Provide the [x, y] coordinate of the cell's center where the given text is located.  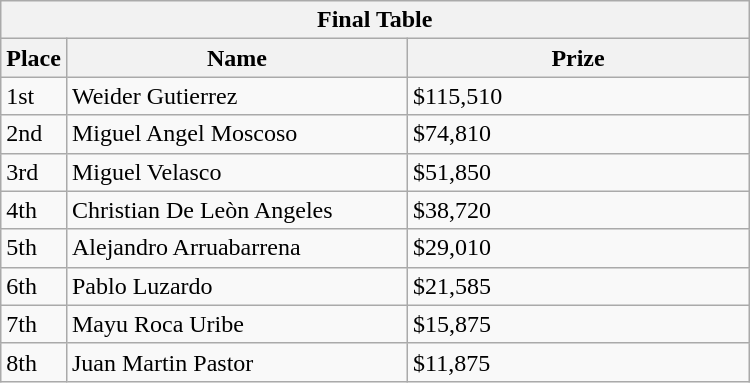
$15,875 [578, 324]
$51,850 [578, 172]
Miguel Angel Moscoso [236, 134]
8th [34, 362]
$38,720 [578, 210]
Miguel Velasco [236, 172]
$115,510 [578, 96]
3rd [34, 172]
4th [34, 210]
Alejandro Arruabarrena [236, 248]
Christian De Leòn Angeles [236, 210]
Juan Martin Pastor [236, 362]
Name [236, 58]
Pablo Luzardo [236, 286]
Prize [578, 58]
$11,875 [578, 362]
7th [34, 324]
Place [34, 58]
Weider Gutierrez [236, 96]
$74,810 [578, 134]
$21,585 [578, 286]
2nd [34, 134]
Final Table [375, 20]
1st [34, 96]
$29,010 [578, 248]
6th [34, 286]
Mayu Roca Uribe [236, 324]
5th [34, 248]
